Pinpoint the cell where the given text exists, returning its (x, y) midpoint coordinate. 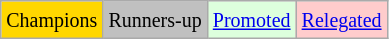
Promoted (252, 20)
Champions (52, 20)
Runners-up (155, 20)
Relegated (342, 20)
